Extract the (X, Y) coordinate from the center of the cell holding the provided text.  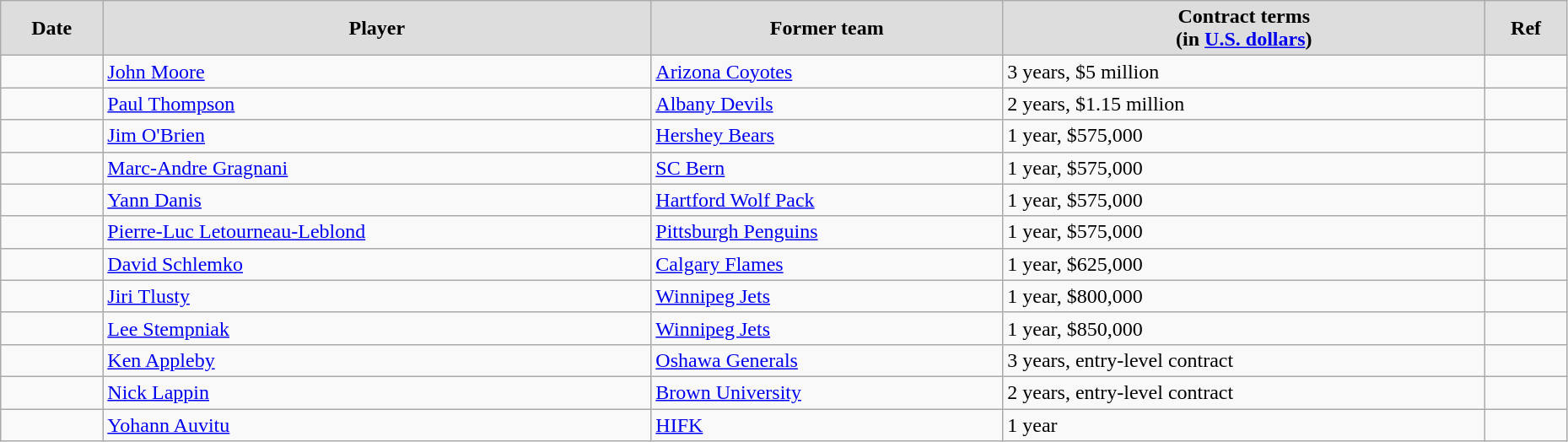
Jim O'Brien (377, 136)
Albany Devils (827, 104)
3 years, $5 million (1244, 72)
1 year, $625,000 (1244, 264)
Lee Stempniak (377, 328)
2 years, entry-level contract (1244, 392)
Hershey Bears (827, 136)
Pittsburgh Penguins (827, 232)
Oshawa Generals (827, 360)
Contract terms(in U.S. dollars) (1244, 29)
Paul Thompson (377, 104)
Arizona Coyotes (827, 72)
Yohann Auvitu (377, 424)
3 years, entry-level contract (1244, 360)
Hartford Wolf Pack (827, 200)
Jiri Tlusty (377, 296)
Pierre-Luc Letourneau-Leblond (377, 232)
David Schlemko (377, 264)
Ken Appleby (377, 360)
Marc-Andre Gragnani (377, 168)
Calgary Flames (827, 264)
Ref (1527, 29)
HIFK (827, 424)
Player (377, 29)
SC Bern (827, 168)
1 year, $850,000 (1244, 328)
2 years, $1.15 million (1244, 104)
Nick Lappin (377, 392)
1 year (1244, 424)
Yann Danis (377, 200)
Brown University (827, 392)
Date (52, 29)
1 year, $800,000 (1244, 296)
John Moore (377, 72)
Former team (827, 29)
